Scan for the cell matching the given text and deliver its (X, Y) coordinate at center. 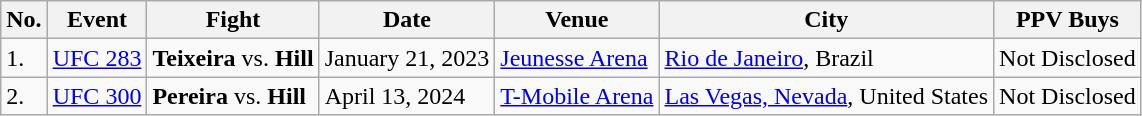
2. (24, 96)
Teixeira vs. Hill (233, 58)
UFC 300 (97, 96)
January 21, 2023 (407, 58)
April 13, 2024 (407, 96)
Rio de Janeiro, Brazil (826, 58)
Jeunesse Arena (577, 58)
Las Vegas, Nevada, United States (826, 96)
UFC 283 (97, 58)
PPV Buys (1068, 20)
Pereira vs. Hill (233, 96)
1. (24, 58)
Venue (577, 20)
No. (24, 20)
T-Mobile Arena (577, 96)
Date (407, 20)
City (826, 20)
Fight (233, 20)
Event (97, 20)
